Determine the (X, Y) coordinate at the center of the cell enclosing the given text.  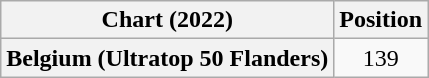
Chart (2022) (168, 20)
Position (381, 20)
Belgium (Ultratop 50 Flanders) (168, 58)
139 (381, 58)
